Provide the [x, y] coordinate of the cell's center where the given text is located.  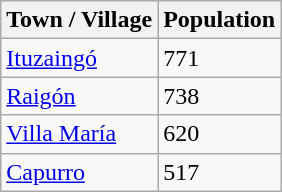
Raigón [80, 96]
517 [220, 172]
738 [220, 96]
771 [220, 58]
620 [220, 134]
Town / Village [80, 20]
Capurro [80, 172]
Ituzaingó [80, 58]
Villa María [80, 134]
Population [220, 20]
